Capture the cell that displays the provided text and extract its (x, y) central coordinate. 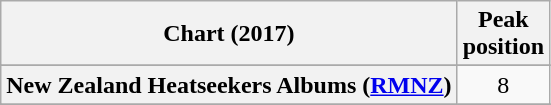
Peak position (503, 34)
8 (503, 85)
Chart (2017) (229, 34)
New Zealand Heatseekers Albums (RMNZ) (229, 85)
